Determine the (X, Y) coordinate at the center of the cell enclosing the given text.  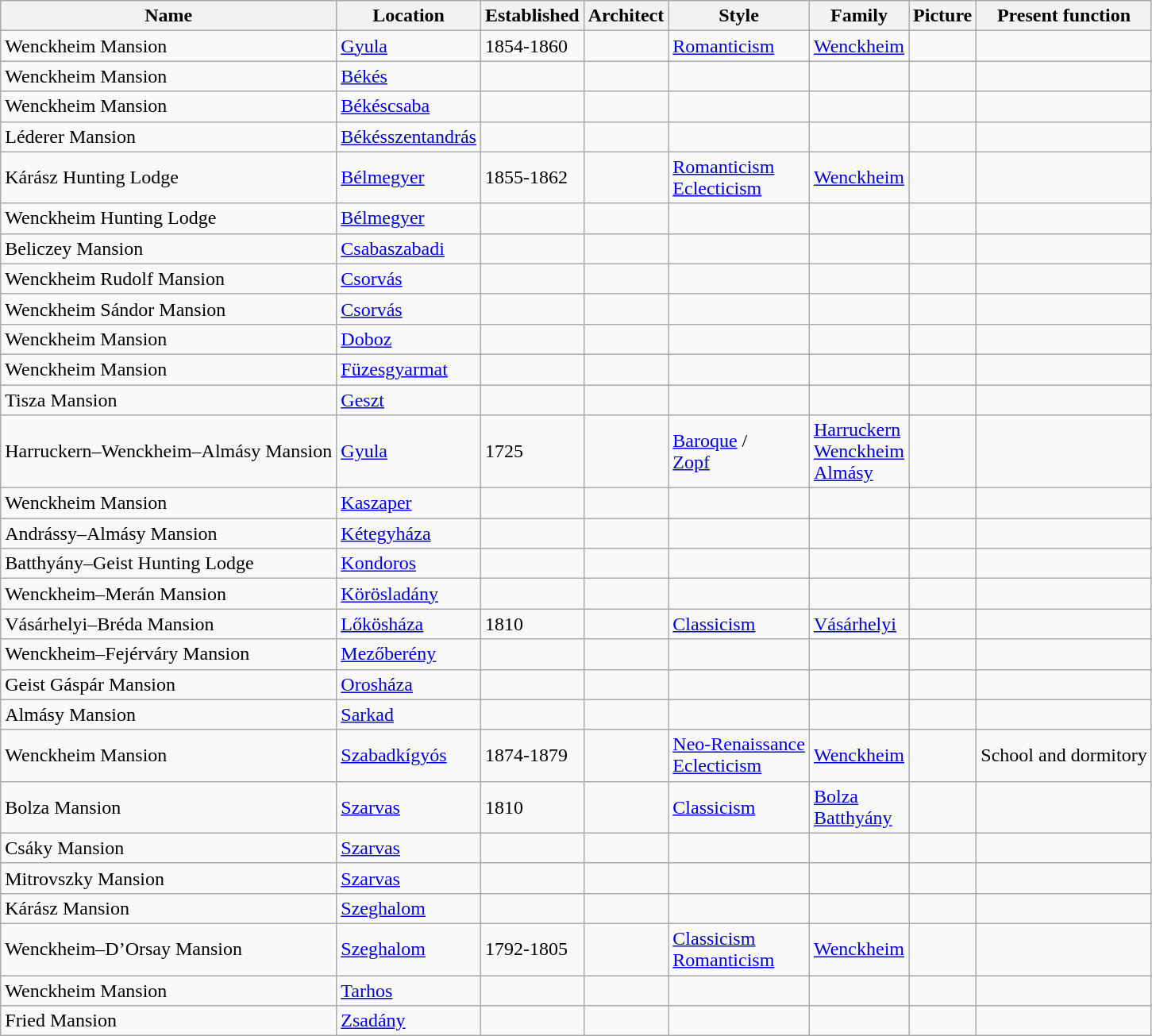
Wenckheim Rudolf Mansion (168, 279)
Fried Mansion (168, 1021)
Léderer Mansion (168, 137)
Batthyány–Geist Hunting Lodge (168, 564)
Wenckheim Sándor Mansion (168, 309)
Szabadkígyós (409, 756)
Present function (1064, 16)
Lőkösháza (409, 624)
Vásárhelyi (859, 624)
Harruckern Wenckheim Almásy (859, 452)
1792-1805 (532, 949)
Bolza Mansion (168, 807)
Style (739, 16)
1855-1862 (532, 178)
Geszt (409, 399)
Kétegyháza (409, 533)
1874-1879 (532, 756)
Andrássy–Almásy Mansion (168, 533)
Békés (409, 76)
Csáky Mansion (168, 848)
Classicism Romanticism (739, 949)
Established (532, 16)
Wenckheim–D’Orsay Mansion (168, 949)
Kárász Mansion (168, 908)
Füzesgyarmat (409, 369)
Doboz (409, 339)
Neo-Renaissance Eclecticism (739, 756)
Almásy Mansion (168, 714)
Wenckheim–Fejérváry Mansion (168, 654)
Orosháza (409, 684)
Tisza Mansion (168, 399)
Architect (626, 16)
Harruckern–Wenckheim–Almásy Mansion (168, 452)
Wenckheim–Merán Mansion (168, 594)
Körösladány (409, 594)
Bolza Batthyány (859, 807)
Location (409, 16)
Tarhos (409, 990)
Romanticism (739, 46)
Name (168, 16)
Kaszaper (409, 503)
Sarkad (409, 714)
Picture (943, 16)
Baroque / Zopf (739, 452)
Kárász Hunting Lodge (168, 178)
School and dormitory (1064, 756)
Békésszentandrás (409, 137)
1725 (532, 452)
Zsadány (409, 1021)
Beliczey Mansion (168, 248)
Csabaszabadi (409, 248)
Békéscsaba (409, 106)
1854-1860 (532, 46)
Mitrovszky Mansion (168, 878)
Kondoros (409, 564)
Family (859, 16)
Vásárhelyi–Bréda Mansion (168, 624)
Wenckheim Hunting Lodge (168, 218)
Romanticism Eclecticism (739, 178)
Geist Gáspár Mansion (168, 684)
Mezőberény (409, 654)
